Capture the cell that displays the provided text and extract its [X, Y] central coordinate. 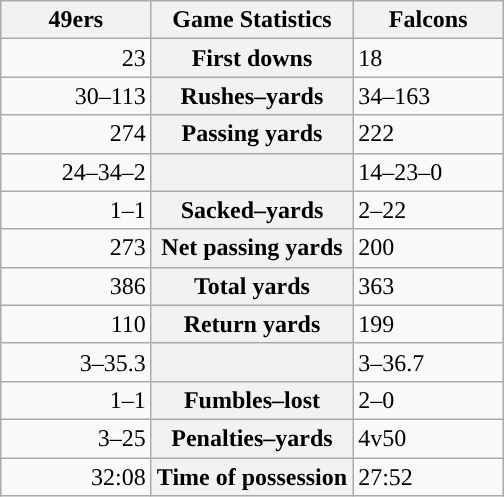
Time of possession [252, 477]
Passing yards [252, 134]
2–0 [428, 400]
363 [428, 286]
27:52 [428, 477]
18 [428, 58]
Total yards [252, 286]
2–22 [428, 210]
199 [428, 324]
Penalties–yards [252, 438]
14–23–0 [428, 172]
32:08 [76, 477]
Rushes–yards [252, 96]
274 [76, 134]
4v50 [428, 438]
3–25 [76, 438]
222 [428, 134]
30–113 [76, 96]
200 [428, 248]
49ers [76, 20]
110 [76, 324]
Sacked–yards [252, 210]
386 [76, 286]
Game Statistics [252, 20]
3–36.7 [428, 362]
Fumbles–lost [252, 400]
23 [76, 58]
34–163 [428, 96]
Net passing yards [252, 248]
273 [76, 248]
Falcons [428, 20]
Return yards [252, 324]
24–34–2 [76, 172]
First downs [252, 58]
3–35.3 [76, 362]
